Find where the given text appears and provide that cell's center as [X, Y] coordinate. 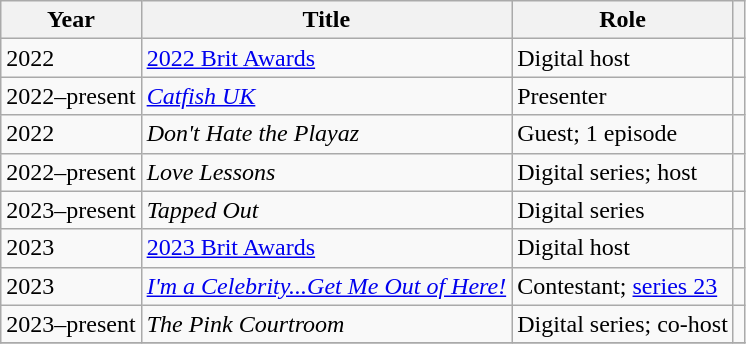
Tapped Out [326, 210]
Presenter [623, 96]
Catfish UK [326, 96]
Contestant; series 23 [623, 286]
2023 Brit Awards [326, 248]
Digital series; host [623, 172]
I'm a Celebrity...Get Me Out of Here! [326, 286]
Don't Hate the Playaz [326, 134]
Year [71, 20]
Love Lessons [326, 172]
Digital series [623, 210]
The Pink Courtroom [326, 324]
2022 Brit Awards [326, 58]
Digital series; co-host [623, 324]
Title [326, 20]
Guest; 1 episode [623, 134]
Role [623, 20]
